Find where the given text appears and provide that cell's center as (x, y) coordinate. 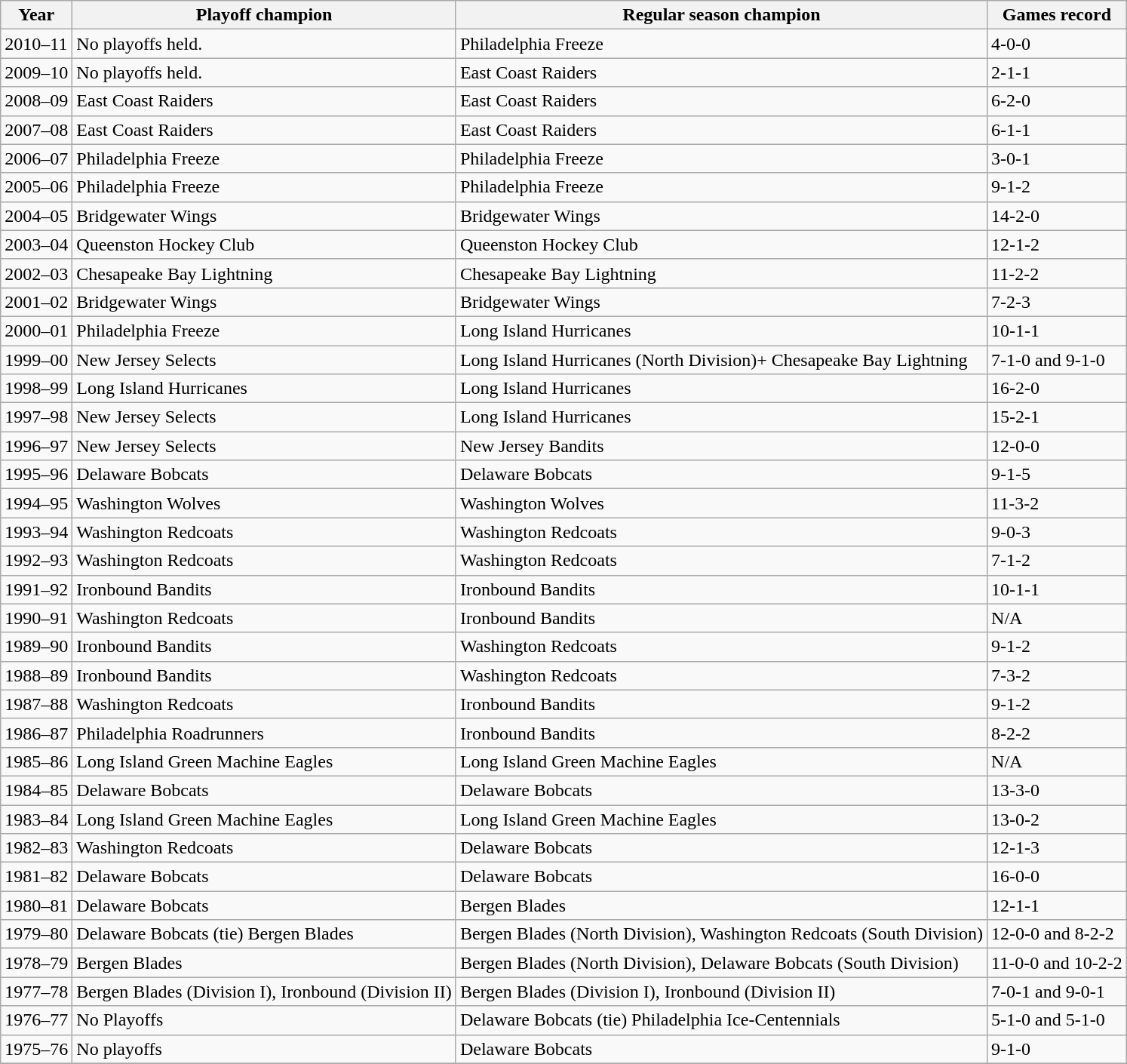
12-1-2 (1058, 244)
Bergen Blades (North Division), Washington Redcoats (South Division) (721, 934)
1988–89 (36, 675)
7-3-2 (1058, 675)
4-0-0 (1058, 44)
New Jersey Bandits (721, 446)
2010–11 (36, 44)
1992–93 (36, 561)
Philadelphia Roadrunners (264, 733)
11-0-0 and 10-2-2 (1058, 963)
1995–96 (36, 475)
12-0-0 and 8-2-2 (1058, 934)
16-2-0 (1058, 389)
11-2-2 (1058, 273)
Delaware Bobcats (tie) Philadelphia Ice-Centennials (721, 1020)
5-1-0 and 5-1-0 (1058, 1020)
Bergen Blades (North Division), Delaware Bobcats (South Division) (721, 963)
9-0-3 (1058, 532)
1985–86 (36, 761)
1996–97 (36, 446)
8-2-2 (1058, 733)
2-1-1 (1058, 72)
1981–82 (36, 877)
2008–09 (36, 101)
1984–85 (36, 790)
2005–06 (36, 187)
9-1-0 (1058, 1049)
3-0-1 (1058, 158)
No playoffs (264, 1049)
1980–81 (36, 906)
Long Island Hurricanes (North Division)+ Chesapeake Bay Lightning (721, 360)
1998–99 (36, 389)
9-1-5 (1058, 475)
12-0-0 (1058, 446)
1982–83 (36, 848)
12-1-1 (1058, 906)
No Playoffs (264, 1020)
11-3-2 (1058, 503)
13-3-0 (1058, 790)
7-1-0 and 9-1-0 (1058, 360)
1978–79 (36, 963)
12-1-3 (1058, 848)
1991–92 (36, 589)
13-0-2 (1058, 819)
6-2-0 (1058, 101)
1979–80 (36, 934)
2004–05 (36, 216)
2003–04 (36, 244)
1997–98 (36, 417)
1999–00 (36, 360)
1976–77 (36, 1020)
2009–10 (36, 72)
1989–90 (36, 647)
1987–88 (36, 704)
Year (36, 15)
7-1-2 (1058, 561)
2000–01 (36, 331)
Playoff champion (264, 15)
2001–02 (36, 302)
Delaware Bobcats (tie) Bergen Blades (264, 934)
1990–91 (36, 618)
16-0-0 (1058, 877)
2006–07 (36, 158)
Games record (1058, 15)
1986–87 (36, 733)
2002–03 (36, 273)
15-2-1 (1058, 417)
7-2-3 (1058, 302)
2007–08 (36, 130)
1993–94 (36, 532)
14-2-0 (1058, 216)
1975–76 (36, 1049)
1994–95 (36, 503)
1983–84 (36, 819)
6-1-1 (1058, 130)
1977–78 (36, 992)
7-0-1 and 9-0-1 (1058, 992)
Regular season champion (721, 15)
